Search for the cell housing the specified text and yield its [X, Y] center coordinate. 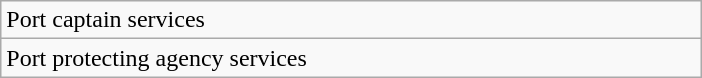
Port protecting agency services [352, 58]
Port captain services [352, 20]
